Return the (X, Y) coordinate for the center point of the cell that contains the specified text.  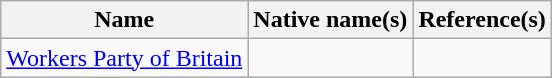
Native name(s) (330, 20)
Name (124, 20)
Workers Party of Britain (124, 58)
Reference(s) (482, 20)
